Identify which cell holds the provided text, then report its [x, y] central coordinate. 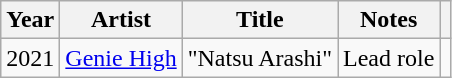
Year [30, 20]
2021 [30, 58]
"Natsu Arashi" [260, 58]
Genie High [121, 58]
Notes [389, 20]
Lead role [389, 58]
Artist [121, 20]
Title [260, 20]
